Return the (x, y) coordinate for the center point of the cell that contains the specified text.  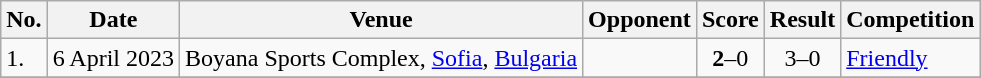
Friendly (910, 58)
Result (802, 20)
2–0 (730, 58)
3–0 (802, 58)
Opponent (640, 20)
Score (730, 20)
Boyana Sports Complex, Sofia, Bulgaria (382, 58)
No. (24, 20)
Competition (910, 20)
1. (24, 58)
Venue (382, 20)
6 April 2023 (113, 58)
Date (113, 20)
